Detect which cell encompasses the target text, then output its [X, Y] center coordinate. 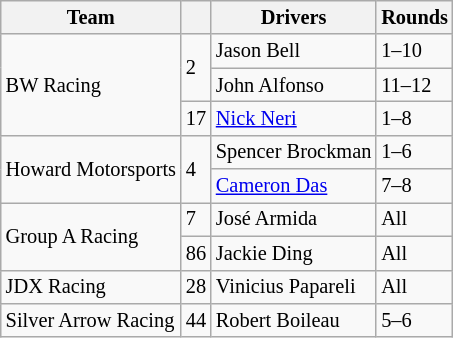
Group A Racing [91, 236]
José Armida [294, 219]
Jackie Ding [294, 253]
44 [196, 320]
Vinicius Papareli [294, 287]
Jason Bell [294, 51]
1–8 [414, 118]
28 [196, 287]
17 [196, 118]
Drivers [294, 17]
Nick Neri [294, 118]
2 [196, 68]
1–6 [414, 152]
Cameron Das [294, 186]
Rounds [414, 17]
Team [91, 17]
7 [196, 219]
John Alfonso [294, 85]
5–6 [414, 320]
86 [196, 253]
Spencer Brockman [294, 152]
7–8 [414, 186]
BW Racing [91, 84]
Silver Arrow Racing [91, 320]
11–12 [414, 85]
JDX Racing [91, 287]
Howard Motorsports [91, 168]
4 [196, 168]
Robert Boileau [294, 320]
1–10 [414, 51]
